Capture the cell that displays the provided text and extract its (x, y) central coordinate. 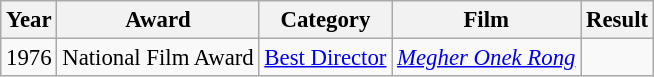
Result (618, 20)
Best Director (326, 58)
Megher Onek Rong (486, 58)
Year (29, 20)
Category (326, 20)
National Film Award (158, 58)
Award (158, 20)
1976 (29, 58)
Film (486, 20)
